Provide the [X, Y] coordinate of the cell's center where the given text is located.  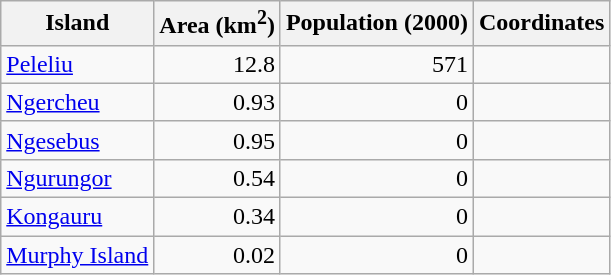
Area (km2) [218, 24]
Island [78, 24]
Ngurungor [78, 178]
0.54 [218, 178]
0.34 [218, 217]
Ngesebus [78, 140]
Murphy Island [78, 255]
0.93 [218, 102]
Population (2000) [376, 24]
571 [376, 64]
0.02 [218, 255]
Kongauru [78, 217]
Ngercheu [78, 102]
0.95 [218, 140]
Coordinates [541, 24]
12.8 [218, 64]
Peleliu [78, 64]
